Pinpoint the cell where the given text exists, returning its [x, y] midpoint coordinate. 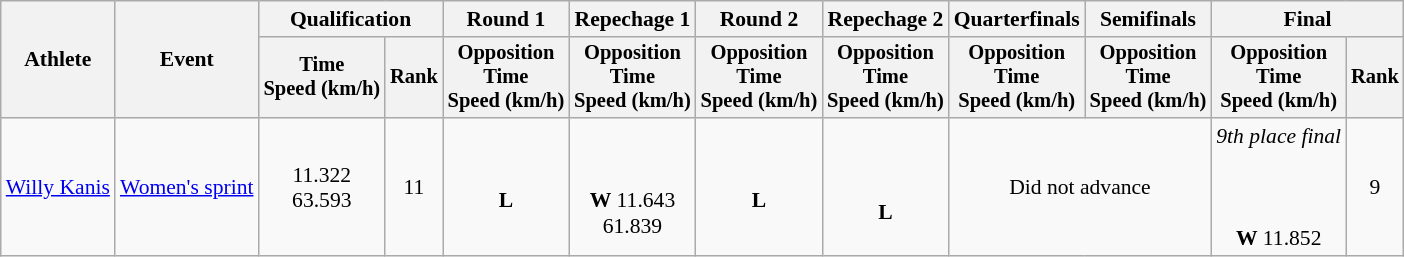
9 [1375, 187]
Willy Kanis [58, 187]
Women's sprint [187, 187]
Final [1307, 19]
11 [414, 187]
TimeSpeed (km/h) [322, 78]
Athlete [58, 60]
W 11.64361.839 [632, 187]
Semifinals [1148, 19]
Qualification [351, 19]
Repechage 2 [886, 19]
Event [187, 60]
Round 2 [760, 19]
Did not advance [1080, 187]
11.32263.593 [322, 187]
Quarterfinals [1017, 19]
Round 1 [506, 19]
9th place finalW 11.852 [1278, 187]
Repechage 1 [632, 19]
